For the text-containing cell, return its midpoint in (x, y) coordinate format. 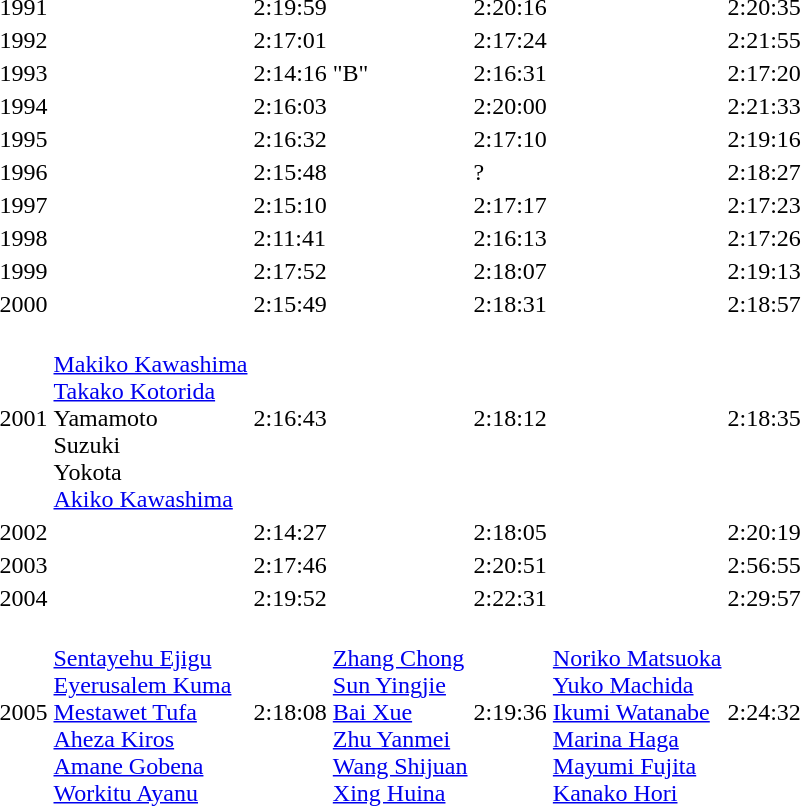
2:16:03 (290, 106)
? (510, 172)
2:11:41 (290, 238)
2:14:27 (290, 532)
2:17:24 (510, 40)
2:20:51 (510, 565)
2:17:10 (510, 139)
2:16:43 (290, 418)
2:16:32 (290, 139)
2:22:31 (510, 598)
2:17:46 (290, 565)
2:19:52 (290, 598)
Makiko KawashimaTakako KotoridaYamamotoSuzukiYokotaAkiko Kawashima (150, 418)
2:17:01 (290, 40)
2:17:52 (290, 271)
2:16:13 (510, 238)
2:15:49 (290, 304)
2:14:16 (290, 73)
2:15:48 (290, 172)
2:17:17 (510, 205)
2:20:00 (510, 106)
2:16:31 (510, 73)
2:18:05 (510, 532)
"B" (400, 73)
2:18:07 (510, 271)
2:18:12 (510, 418)
2:15:10 (290, 205)
2:18:31 (510, 304)
